Pinpoint the cell where the given text exists, returning its [x, y] midpoint coordinate. 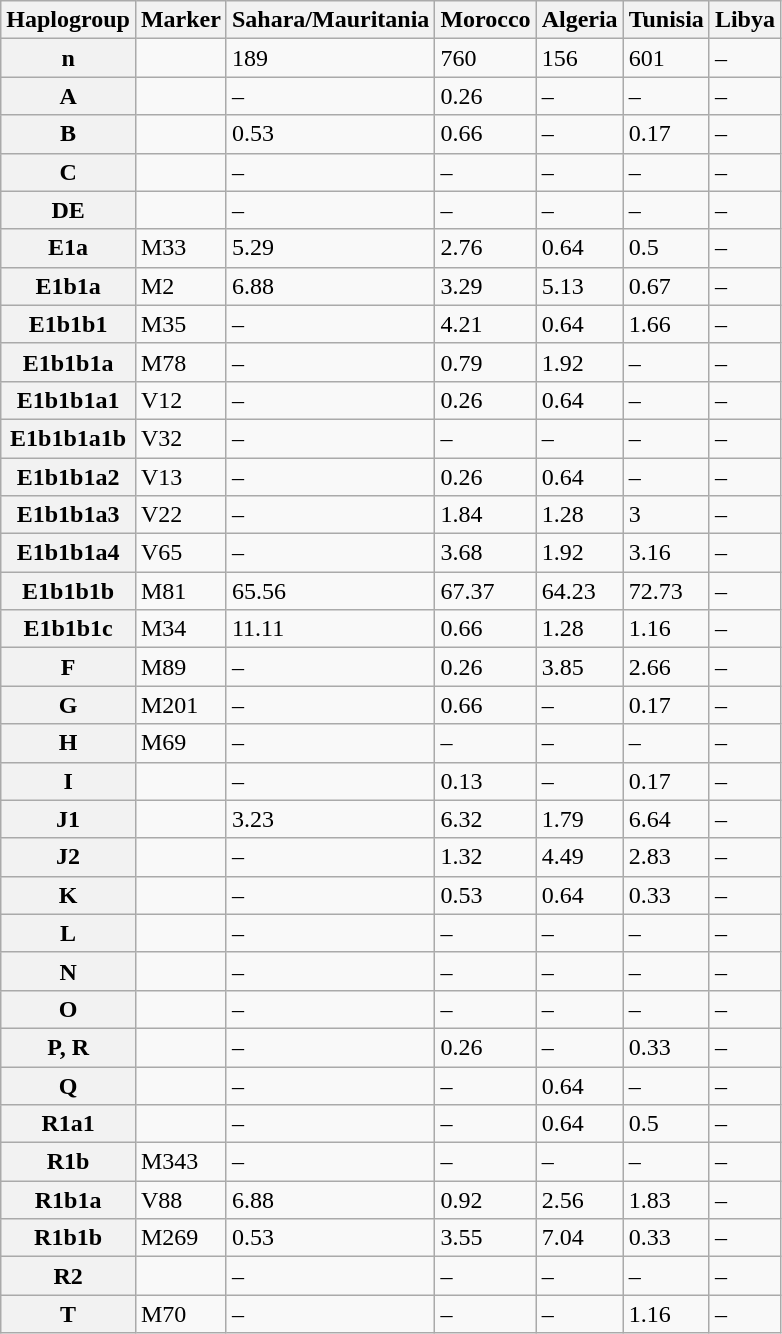
R1a1 [68, 1124]
1.84 [486, 515]
4.21 [486, 324]
J2 [68, 857]
0.67 [666, 286]
3 [666, 515]
I [68, 781]
4.49 [580, 857]
2.76 [486, 248]
0.13 [486, 781]
M269 [180, 1238]
E1b1b1a1b [68, 438]
R1b1b [68, 1238]
M69 [180, 743]
R1b1a [68, 1200]
Libya [744, 20]
M201 [180, 705]
3.23 [330, 819]
V13 [180, 477]
B [68, 134]
1.83 [666, 1200]
P, R [68, 1047]
V32 [180, 438]
H [68, 743]
1.66 [666, 324]
M343 [180, 1162]
Haplogroup [68, 20]
N [68, 971]
V22 [180, 515]
189 [330, 58]
3.29 [486, 286]
M35 [180, 324]
Algeria [580, 20]
n [68, 58]
C [68, 172]
V65 [180, 553]
601 [666, 58]
E1b1b1a2 [68, 477]
65.56 [330, 591]
2.83 [666, 857]
M78 [180, 362]
3.55 [486, 1238]
E1a [68, 248]
M70 [180, 1314]
V88 [180, 1200]
72.73 [666, 591]
E1b1b1a1 [68, 400]
M33 [180, 248]
5.29 [330, 248]
J1 [68, 819]
156 [580, 58]
E1b1a [68, 286]
Q [68, 1085]
L [68, 933]
E1b1b1c [68, 629]
R2 [68, 1276]
0.92 [486, 1200]
E1b1b1a [68, 362]
3.85 [580, 667]
760 [486, 58]
3.68 [486, 553]
11.11 [330, 629]
E1b1b1a3 [68, 515]
1.32 [486, 857]
E1b1b1b [68, 591]
T [68, 1314]
64.23 [580, 591]
2.56 [580, 1200]
6.64 [666, 819]
Sahara/Mauritania [330, 20]
F [68, 667]
E1b1b1 [68, 324]
Morocco [486, 20]
R1b [68, 1162]
7.04 [580, 1238]
1.79 [580, 819]
O [68, 1009]
E1b1b1a4 [68, 553]
G [68, 705]
A [68, 96]
6.32 [486, 819]
M34 [180, 629]
K [68, 895]
Marker [180, 20]
M2 [180, 286]
V12 [180, 400]
M89 [180, 667]
5.13 [580, 286]
0.79 [486, 362]
2.66 [666, 667]
M81 [180, 591]
Tunisia [666, 20]
67.37 [486, 591]
DE [68, 210]
3.16 [666, 553]
